Locate the cell with the specified text and output its [X, Y] center coordinate. 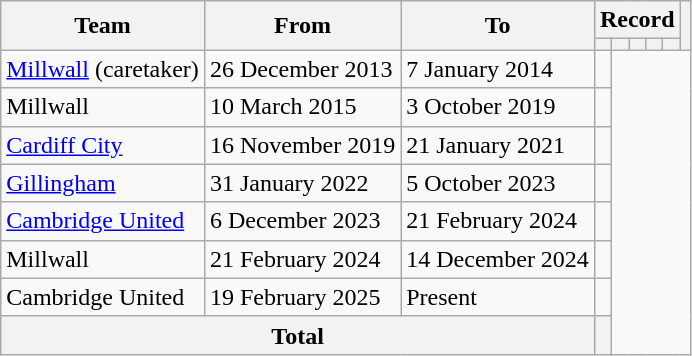
3 October 2019 [498, 107]
6 December 2023 [302, 221]
7 January 2014 [498, 69]
Total [298, 335]
Millwall (caretaker) [103, 69]
10 March 2015 [302, 107]
26 December 2013 [302, 69]
21 January 2021 [498, 145]
From [302, 26]
Cardiff City [103, 145]
Present [498, 297]
Team [103, 26]
14 December 2024 [498, 259]
31 January 2022 [302, 183]
Gillingham [103, 183]
To [498, 26]
Record [637, 20]
16 November 2019 [302, 145]
19 February 2025 [302, 297]
5 October 2023 [498, 183]
